Locate the cell with the specified text and output its [x, y] center coordinate. 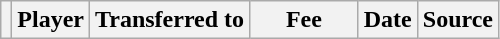
Player [51, 20]
Transferred to [170, 20]
Source [458, 20]
Date [388, 20]
Fee [304, 20]
